Capture the cell that displays the provided text and extract its (X, Y) central coordinate. 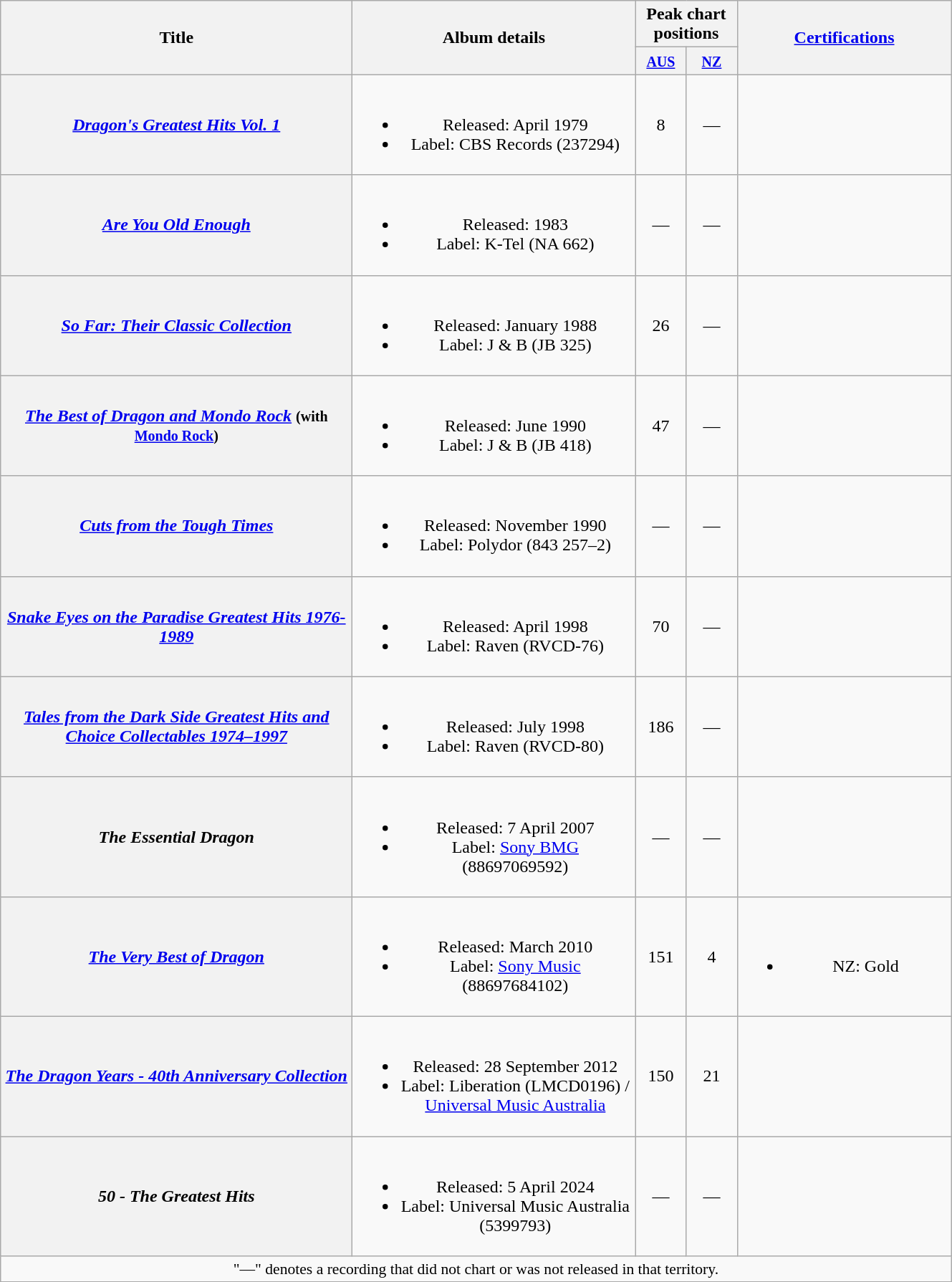
Released: November 1990Label: Polydor (843 257–2) (494, 526)
"—" denotes a recording that did not chart or was not released in that territory. (476, 1269)
Released: 1983Label: K-Tel (NA 662) (494, 225)
Released: March 2010Label: Sony Music (88697684102) (494, 956)
26 (660, 325)
Cuts from the Tough Times (176, 526)
186 (660, 727)
AUS (660, 61)
4 (712, 956)
150 (660, 1076)
Released: 28 September 2012Label: Liberation (LMCD0196) / Universal Music Australia (494, 1076)
Released: July 1998Label: Raven (RVCD-80) (494, 727)
151 (660, 956)
70 (660, 626)
Dragon's Greatest Hits Vol. 1 (176, 125)
NZ (712, 61)
Album details (494, 37)
NZ: Gold (844, 956)
8 (660, 125)
Released: June 1990Label: J & B (JB 418) (494, 426)
Released: 5 April 2024Label: Universal Music Australia (5399793) (494, 1197)
So Far: Their Classic Collection (176, 325)
Certifications (844, 37)
Snake Eyes on the Paradise Greatest Hits 1976-1989 (176, 626)
Title (176, 37)
Peak chart positions (686, 24)
The Dragon Years - 40th Anniversary Collection (176, 1076)
The Very Best of Dragon (176, 956)
47 (660, 426)
The Essential Dragon (176, 837)
Tales from the Dark Side Greatest Hits and Choice Collectables 1974–1997 (176, 727)
Are You Old Enough (176, 225)
The Best of Dragon and Mondo Rock (with Mondo Rock) (176, 426)
50 - The Greatest Hits (176, 1197)
21 (712, 1076)
Released: 7 April 2007Label: Sony BMG (88697069592) (494, 837)
Released: April 1998Label: Raven (RVCD-76) (494, 626)
Released: April 1979Label: CBS Records (237294) (494, 125)
Released: January 1988Label: J & B (JB 325) (494, 325)
